Return (x, y) of the center of cell containing provided text 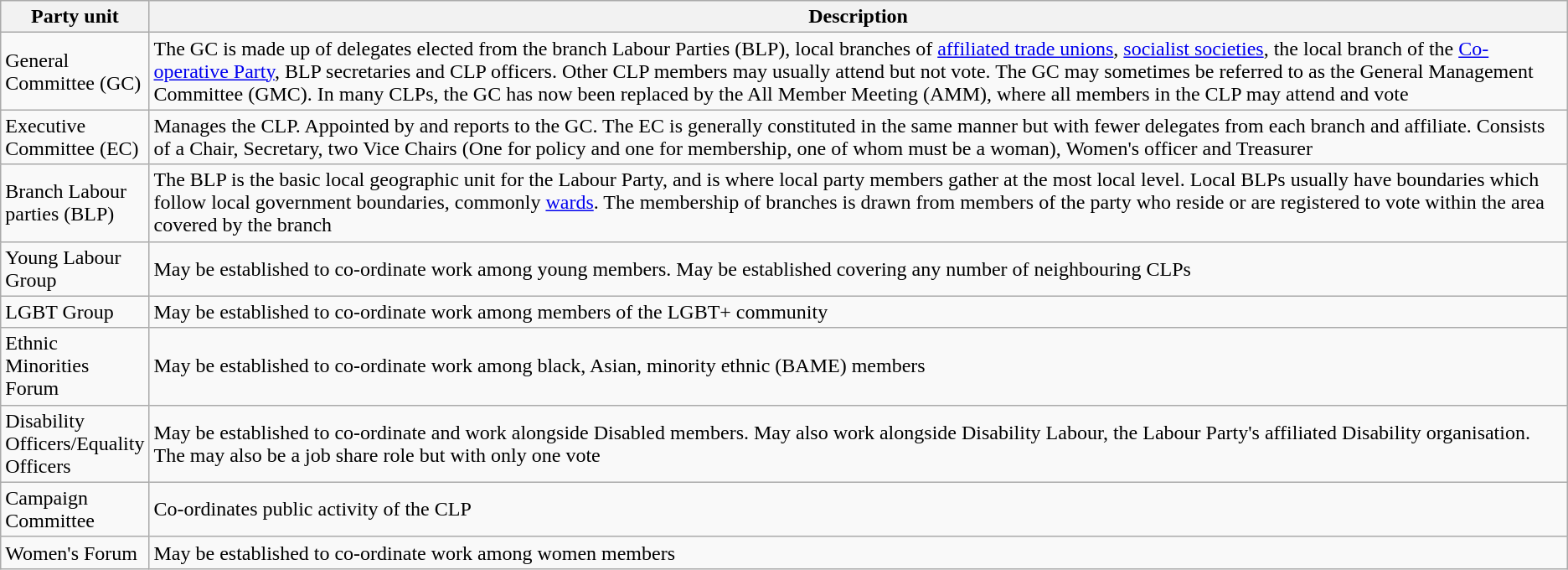
Disability Officers/Equality Officers (75, 443)
May be established to co-ordinate work among black, Asian, minority ethnic (BAME) members (858, 366)
LGBT Group (75, 312)
Women's Forum (75, 552)
Co-ordinates public activity of the CLP (858, 510)
Party unit (75, 17)
Young Labour Group (75, 268)
May be established to co-ordinate work among members of the LGBT+ community (858, 312)
Ethnic Minorities Forum (75, 366)
Description (858, 17)
May be established to co-ordinate work among young members. May be established covering any number of neighbouring CLPs (858, 268)
General Committee (GC) (75, 71)
Executive Committee (EC) (75, 137)
Campaign Committee (75, 510)
Branch Labour parties (BLP) (75, 203)
May be established to co-ordinate work among women members (858, 552)
